Find where the given text appears and provide that cell's center as [X, Y] coordinate. 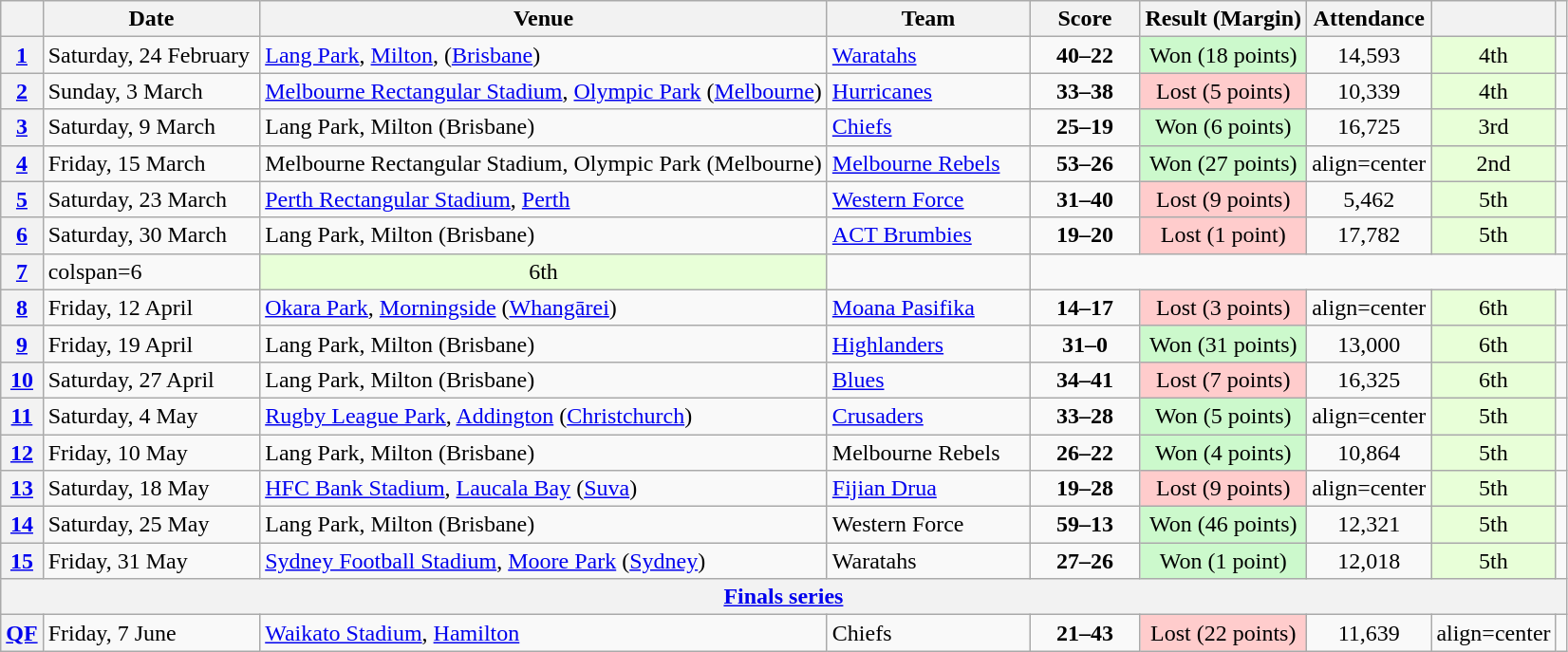
Friday, 12 April [152, 307]
Saturday, 27 April [152, 380]
14,593 [1369, 55]
Date [152, 19]
Venue [544, 19]
Okara Park, Morningside (Whangārei) [544, 307]
33–38 [1085, 91]
Friday, 31 May [152, 561]
colspan=6 [152, 271]
4 [22, 163]
21–43 [1085, 633]
Sydney Football Stadium, Moore Park (Sydney) [544, 561]
Won (6 points) [1223, 127]
Won (5 points) [1223, 416]
10 [22, 380]
Saturday, 25 May [152, 525]
Saturday, 23 March [152, 199]
Crusaders [928, 416]
Blues [928, 380]
19–28 [1085, 489]
16,725 [1369, 127]
ACT Brumbies [928, 235]
15 [22, 561]
Finals series [784, 597]
HFC Bank Stadium, Laucala Bay (Suva) [544, 489]
Friday, 15 March [152, 163]
QF [22, 633]
13 [22, 489]
1 [22, 55]
Won (31 points) [1223, 344]
Moana Pasifika [928, 307]
Fijian Drua [928, 489]
12,018 [1369, 561]
Saturday, 24 February [152, 55]
Waikato Stadium, Hamilton [544, 633]
31–0 [1085, 344]
14 [22, 525]
14–17 [1085, 307]
Lang Park, Milton, (Brisbane) [544, 55]
Saturday, 4 May [152, 416]
Lost (7 points) [1223, 380]
Saturday, 9 March [152, 127]
26–22 [1085, 453]
Hurricanes [928, 91]
Team [928, 19]
53–26 [1085, 163]
13,000 [1369, 344]
Attendance [1369, 19]
11 [22, 416]
8 [22, 307]
Won (4 points) [1223, 453]
6 [22, 235]
Lost (5 points) [1223, 91]
5 [22, 199]
Saturday, 18 May [152, 489]
Won (18 points) [1223, 55]
10,864 [1369, 453]
Friday, 10 May [152, 453]
10,339 [1369, 91]
27–26 [1085, 561]
Score [1085, 19]
12 [22, 453]
Perth Rectangular Stadium, Perth [544, 199]
Lost (22 points) [1223, 633]
Lost (1 point) [1223, 235]
31–40 [1085, 199]
Won (1 point) [1223, 561]
Won (27 points) [1223, 163]
3rd [1494, 127]
25–19 [1085, 127]
2 [22, 91]
34–41 [1085, 380]
5,462 [1369, 199]
16,325 [1369, 380]
Result (Margin) [1223, 19]
9 [22, 344]
Rugby League Park, Addington (Christchurch) [544, 416]
11,639 [1369, 633]
40–22 [1085, 55]
Sunday, 3 March [152, 91]
33–28 [1085, 416]
Saturday, 30 March [152, 235]
Highlanders [928, 344]
7 [22, 271]
3 [22, 127]
Won (46 points) [1223, 525]
2nd [1494, 163]
19–20 [1085, 235]
Friday, 19 April [152, 344]
12,321 [1369, 525]
Friday, 7 June [152, 633]
17,782 [1369, 235]
Lost (3 points) [1223, 307]
59–13 [1085, 525]
